Provide the [X, Y] coordinate of the cell's center where the given text is located.  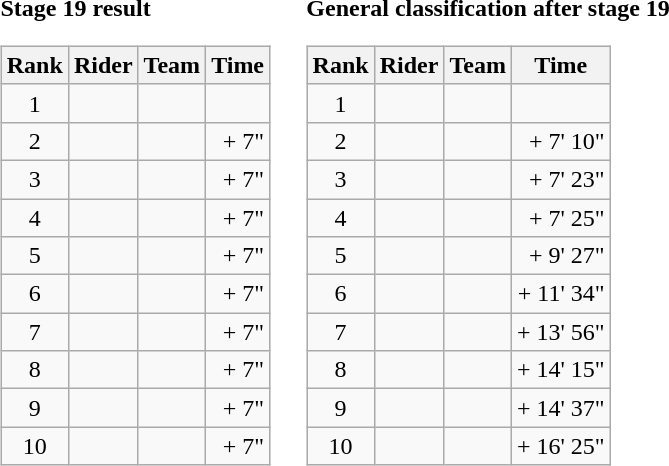
+ 7' 10" [560, 141]
+ 11' 34" [560, 294]
+ 14' 15" [560, 370]
+ 14' 37" [560, 408]
+ 9' 27" [560, 256]
+ 7' 25" [560, 217]
+ 7' 23" [560, 179]
+ 13' 56" [560, 332]
+ 16' 25" [560, 446]
